Capture the cell that displays the provided text and extract its [x, y] central coordinate. 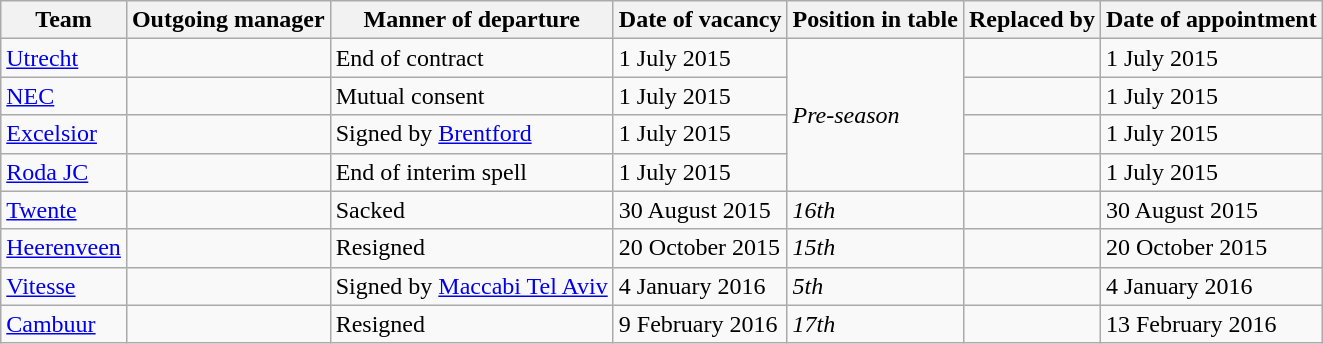
16th [875, 210]
Signed by Brentford [472, 134]
Vitesse [64, 286]
Twente [64, 210]
Sacked [472, 210]
13 February 2016 [1211, 324]
Excelsior [64, 134]
15th [875, 248]
17th [875, 324]
Utrecht [64, 58]
Team [64, 20]
End of contract [472, 58]
5th [875, 286]
Heerenveen [64, 248]
Date of appointment [1211, 20]
Pre-season [875, 115]
Cambuur [64, 324]
Roda JC [64, 172]
Signed by Maccabi Tel Aviv [472, 286]
Manner of departure [472, 20]
Outgoing manager [228, 20]
NEC [64, 96]
Date of vacancy [700, 20]
Mutual consent [472, 96]
End of interim spell [472, 172]
Replaced by [1032, 20]
9 February 2016 [700, 324]
Position in table [875, 20]
